Locate the cell with the specified text and output its [x, y] center coordinate. 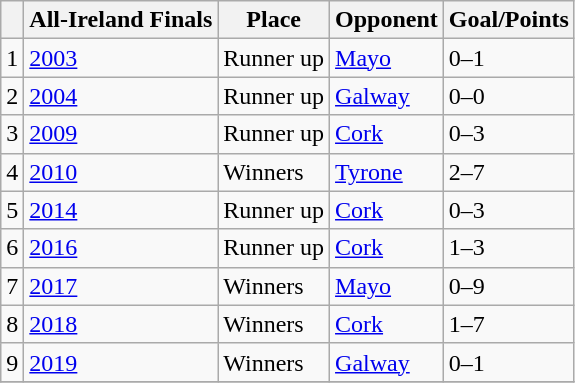
2018 [121, 324]
2003 [121, 58]
2–7 [508, 172]
4 [12, 172]
0–0 [508, 96]
9 [12, 362]
6 [12, 248]
Place [274, 20]
All-Ireland Finals [121, 20]
2010 [121, 172]
2019 [121, 362]
1–3 [508, 248]
Goal/Points [508, 20]
3 [12, 134]
0–9 [508, 286]
1 [12, 58]
5 [12, 210]
2 [12, 96]
8 [12, 324]
2004 [121, 96]
2017 [121, 286]
7 [12, 286]
Tyrone [387, 172]
1–7 [508, 324]
2014 [121, 210]
Opponent [387, 20]
2009 [121, 134]
2016 [121, 248]
